Capture the cell that displays the provided text and extract its [X, Y] central coordinate. 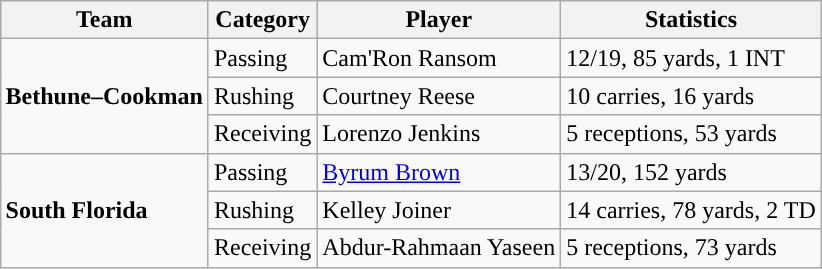
13/20, 152 yards [692, 172]
12/19, 85 yards, 1 INT [692, 58]
Byrum Brown [439, 172]
5 receptions, 53 yards [692, 134]
14 carries, 78 yards, 2 TD [692, 210]
Courtney Reese [439, 96]
Player [439, 20]
Kelley Joiner [439, 210]
10 carries, 16 yards [692, 96]
5 receptions, 73 yards [692, 248]
Bethune–Cookman [104, 96]
Category [262, 20]
Team [104, 20]
Statistics [692, 20]
Lorenzo Jenkins [439, 134]
Abdur-Rahmaan Yaseen [439, 248]
South Florida [104, 210]
Cam'Ron Ransom [439, 58]
